Return (x, y) of the center of cell containing provided text 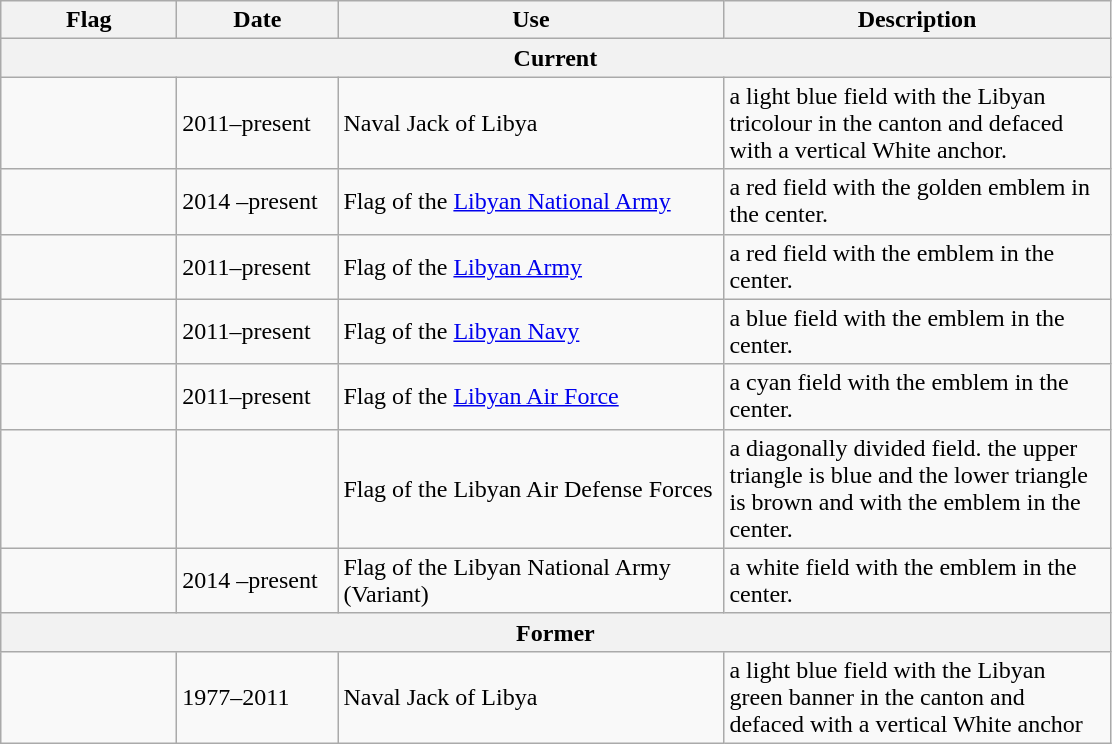
Flag (89, 20)
Flag of the Libyan National Army (531, 202)
a light blue field with the Libyan green banner in the canton and defaced with a vertical White anchor (917, 697)
a diagonally divided field. the upper triangle is blue and the lower triangle is brown and with the emblem in the center. (917, 488)
Flag of the Libyan Army (531, 266)
Flag of the Libyan Navy (531, 332)
Use (531, 20)
Former (556, 632)
a light blue field with the Libyan tricolour in the canton and defaced with a vertical White anchor. (917, 123)
a cyan field with the emblem in the center. (917, 396)
a red field with the golden emblem in the center. (917, 202)
Flag of the Libyan National Army (Variant) (531, 580)
a white field with the emblem in the center. (917, 580)
a blue field with the emblem in the center. (917, 332)
Current (556, 58)
Flag of the Libyan Air Defense Forces (531, 488)
Flag of the Libyan Air Force (531, 396)
1977–2011 (258, 697)
Date (258, 20)
Description (917, 20)
a red field with the emblem in the center. (917, 266)
